For the text-containing cell, return its midpoint in (x, y) coordinate format. 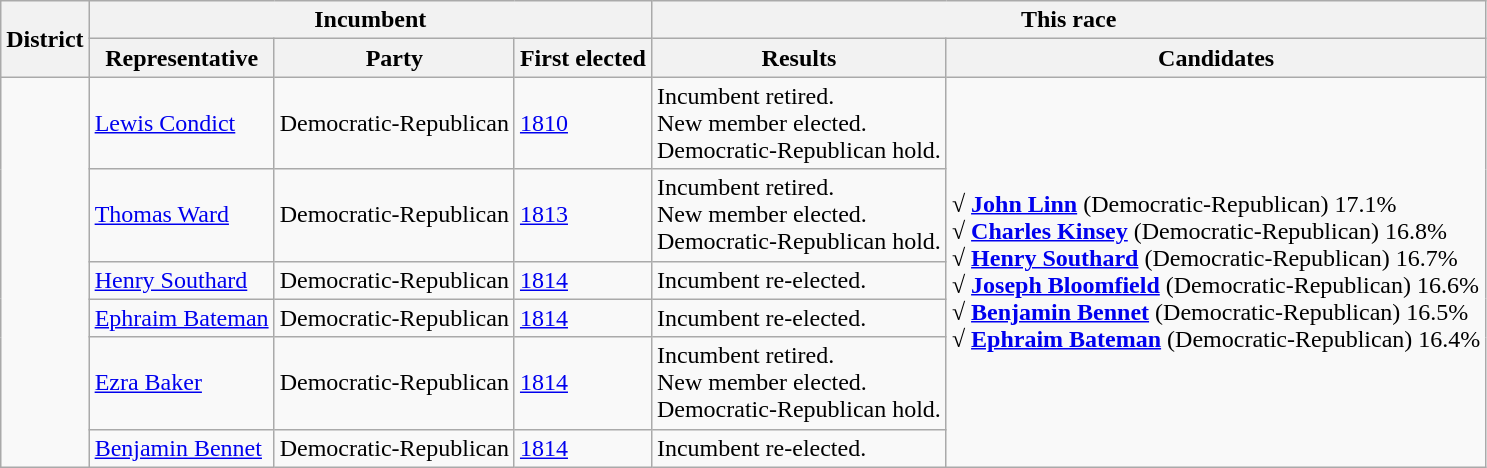
1810 (582, 123)
First elected (582, 58)
Thomas Ward (182, 215)
Benjamin Bennet (182, 448)
Candidates (1216, 58)
1813 (582, 215)
Party (394, 58)
This race (1068, 20)
Henry Southard (182, 280)
District (45, 39)
Ezra Baker (182, 383)
Lewis Condict (182, 123)
Ephraim Bateman (182, 318)
Representative (182, 58)
Results (798, 58)
Incumbent (370, 20)
